For the text-containing cell, return its midpoint in (x, y) coordinate format. 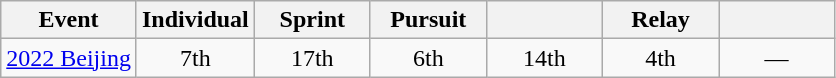
6th (428, 58)
14th (544, 58)
2022 Beijing (69, 58)
Relay (660, 20)
— (777, 58)
4th (660, 58)
Event (69, 20)
7th (195, 58)
17th (312, 58)
Individual (195, 20)
Pursuit (428, 20)
Sprint (312, 20)
